Identify which cell holds the provided text, then report its [X, Y] central coordinate. 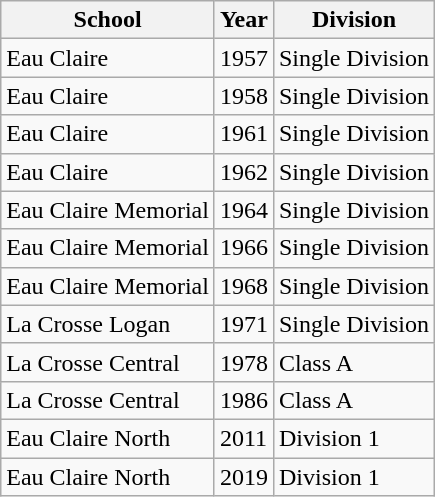
1964 [244, 210]
2011 [244, 438]
1966 [244, 248]
Year [244, 20]
2019 [244, 477]
1962 [244, 172]
1978 [244, 362]
1961 [244, 134]
1986 [244, 400]
1957 [244, 58]
La Crosse Logan [108, 324]
Division [354, 20]
1958 [244, 96]
School [108, 20]
1968 [244, 286]
1971 [244, 324]
